From the cell containing the given text, extract its center point as [x, y] coordinate. 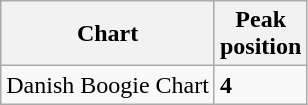
Peakposition [260, 34]
Danish Boogie Chart [108, 85]
Chart [108, 34]
4 [260, 85]
